Detect which cell encompasses the target text, then output its (X, Y) center coordinate. 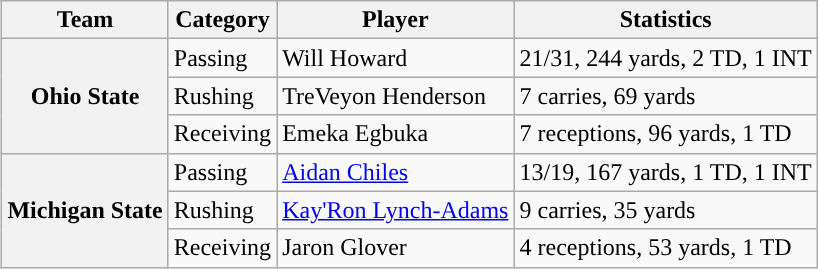
Kay'Ron Lynch-Adams (396, 210)
Ohio State (85, 96)
Jaron Glover (396, 248)
Player (396, 20)
Will Howard (396, 58)
4 receptions, 53 yards, 1 TD (666, 248)
TreVeyon Henderson (396, 96)
Michigan State (85, 210)
21/31, 244 yards, 2 TD, 1 INT (666, 58)
7 receptions, 96 yards, 1 TD (666, 134)
Team (85, 20)
Statistics (666, 20)
7 carries, 69 yards (666, 96)
13/19, 167 yards, 1 TD, 1 INT (666, 172)
9 carries, 35 yards (666, 210)
Emeka Egbuka (396, 134)
Aidan Chiles (396, 172)
Category (222, 20)
